Identify which cell holds the provided text, then report its [x, y] central coordinate. 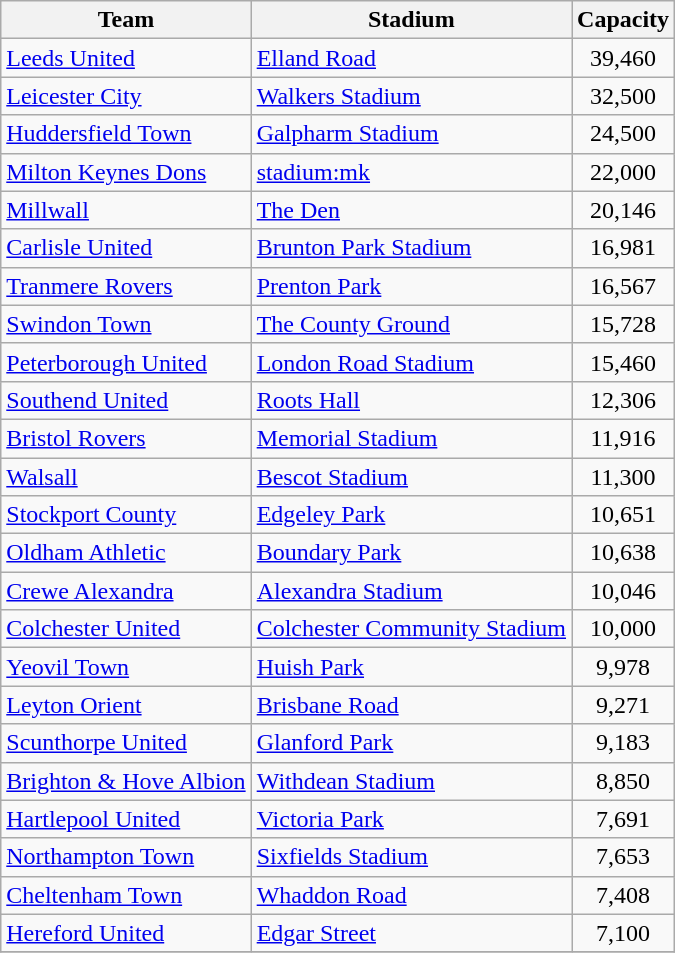
7,653 [624, 857]
Walkers Stadium [411, 96]
Edgeley Park [411, 515]
10,000 [624, 629]
7,408 [624, 895]
London Road Stadium [411, 362]
Brighton & Hove Albion [126, 781]
24,500 [624, 134]
Brisbane Road [411, 705]
Prenton Park [411, 286]
Capacity [624, 20]
Tranmere Rovers [126, 286]
8,850 [624, 781]
Millwall [126, 210]
15,728 [624, 324]
Yeovil Town [126, 667]
Alexandra Stadium [411, 591]
Sixfields Stadium [411, 857]
Brunton Park Stadium [411, 248]
Memorial Stadium [411, 438]
Roots Hall [411, 400]
Swindon Town [126, 324]
stadium:mk [411, 172]
The Den [411, 210]
Huish Park [411, 667]
11,916 [624, 438]
Stockport County [126, 515]
Huddersfield Town [126, 134]
Scunthorpe United [126, 743]
Southend United [126, 400]
Elland Road [411, 58]
7,100 [624, 933]
39,460 [624, 58]
Stadium [411, 20]
10,046 [624, 591]
Hereford United [126, 933]
10,638 [624, 553]
Bristol Rovers [126, 438]
Crewe Alexandra [126, 591]
Leeds United [126, 58]
Whaddon Road [411, 895]
Peterborough United [126, 362]
Leicester City [126, 96]
9,978 [624, 667]
Walsall [126, 477]
7,691 [624, 819]
Victoria Park [411, 819]
Edgar Street [411, 933]
Carlisle United [126, 248]
11,300 [624, 477]
Northampton Town [126, 857]
Colchester Community Stadium [411, 629]
Bescot Stadium [411, 477]
Boundary Park [411, 553]
Cheltenham Town [126, 895]
32,500 [624, 96]
Oldham Athletic [126, 553]
10,651 [624, 515]
Withdean Stadium [411, 781]
Leyton Orient [126, 705]
16,981 [624, 248]
Team [126, 20]
9,183 [624, 743]
Galpharm Stadium [411, 134]
15,460 [624, 362]
Milton Keynes Dons [126, 172]
16,567 [624, 286]
22,000 [624, 172]
20,146 [624, 210]
Glanford Park [411, 743]
Hartlepool United [126, 819]
The County Ground [411, 324]
Colchester United [126, 629]
9,271 [624, 705]
12,306 [624, 400]
